Extract the [x, y] coordinate from the center of the cell holding the provided text.  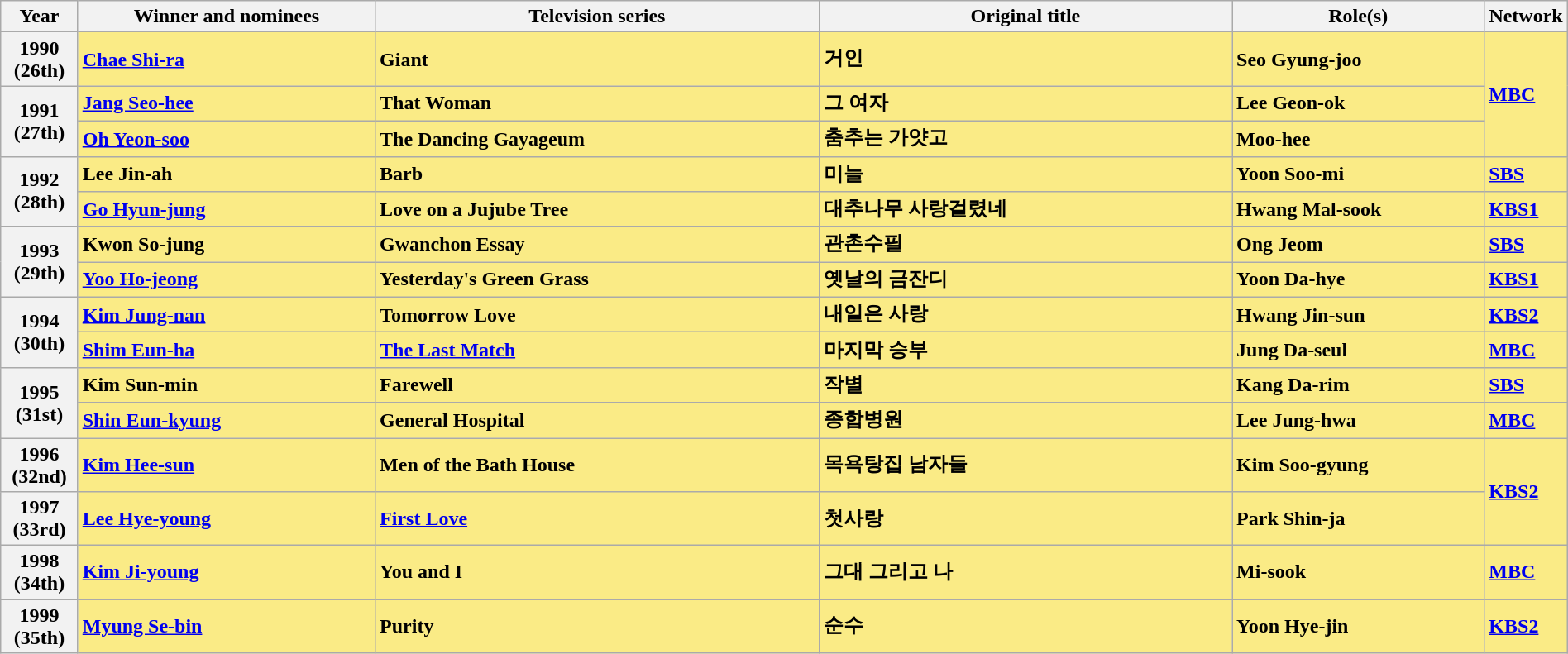
1998(34th) [40, 572]
Kim Soo-gyung [1358, 465]
1999(35th) [40, 627]
Role(s) [1358, 17]
Shin Eun-kyung [227, 420]
That Woman [597, 104]
작별 [1025, 385]
Kim Ji-young [227, 572]
Hwang Mal-sook [1358, 210]
Hwang Jin-sun [1358, 314]
그 여자 [1025, 104]
Tomorrow Love [597, 314]
그대 그리고 나 [1025, 572]
Giant [597, 60]
The Last Match [597, 351]
Yoon Hye-jin [1358, 627]
Shim Eun-ha [227, 351]
Yesterday's Green Grass [597, 279]
순수 [1025, 627]
마지막 승부 [1025, 351]
Farewell [597, 385]
1990(26th) [40, 60]
Kim Hee-sun [227, 465]
Men of the Bath House [597, 465]
Year [40, 17]
내일은 사랑 [1025, 314]
Ong Jeom [1358, 245]
Kwon So-jung [227, 245]
You and I [597, 572]
Yoo Ho-jeong [227, 279]
첫사랑 [1025, 519]
Barb [597, 174]
1995(31st) [40, 402]
1997(33rd) [40, 519]
Kim Sun-min [227, 385]
옛날의 금잔디 [1025, 279]
Oh Yeon-soo [227, 139]
Winner and nominees [227, 17]
1996(32nd) [40, 465]
Kang Da-rim [1358, 385]
Lee Geon-ok [1358, 104]
Love on a Jujube Tree [597, 210]
1991(27th) [40, 121]
Park Shin-ja [1358, 519]
Moo-hee [1358, 139]
춤추는 가얏고 [1025, 139]
1994(30th) [40, 332]
Mi-sook [1358, 572]
1993(29th) [40, 261]
Gwanchon Essay [597, 245]
Network [1526, 17]
Lee Jin-ah [227, 174]
대추나무 사랑걸렸네 [1025, 210]
Seo Gyung-joo [1358, 60]
General Hospital [597, 420]
Yoon Soo-mi [1358, 174]
Chae Shi-ra [227, 60]
Go Hyun-jung [227, 210]
1992(28th) [40, 192]
Kim Jung-nan [227, 314]
The Dancing Gayageum [597, 139]
Jang Seo-hee [227, 104]
Lee Hye-young [227, 519]
Lee Jung-hwa [1358, 420]
Purity [597, 627]
Television series [597, 17]
Yoon Da-hye [1358, 279]
거인 [1025, 60]
First Love [597, 519]
목욕탕집 남자들 [1025, 465]
Myung Se-bin [227, 627]
종합병원 [1025, 420]
미늘 [1025, 174]
Original title [1025, 17]
Jung Da-seul [1358, 351]
관촌수필 [1025, 245]
